Locate the cell with the specified text and output its (x, y) center coordinate. 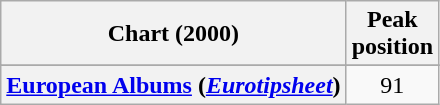
Chart (2000) (174, 34)
91 (392, 85)
Peakposition (392, 34)
European Albums (Eurotipsheet) (174, 85)
